Return the [x, y] coordinate for the center point of the cell that contains the specified text.  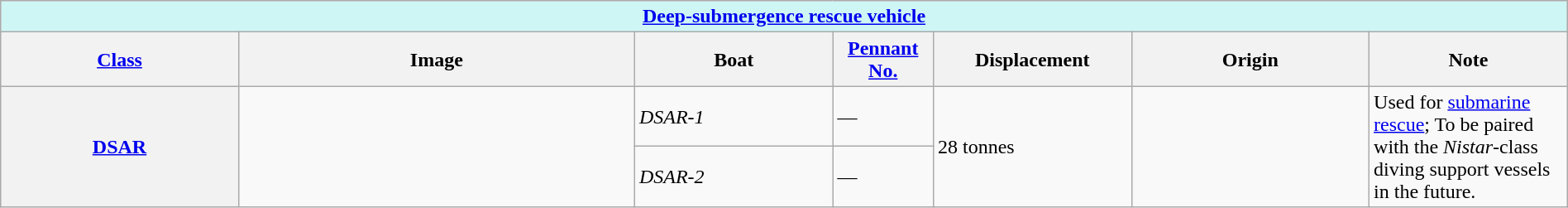
Displacement [1032, 60]
Image [437, 60]
DSAR-2 [734, 177]
Boat [734, 60]
Pennant No. [883, 60]
DSAR [119, 147]
Deep-submergence rescue vehicle [784, 17]
Used for submarine rescue; To be paired with the Nistar-class diving support vessels in the future. [1469, 147]
DSAR-1 [734, 116]
Origin [1250, 60]
Note [1469, 60]
28 tonnes [1032, 147]
Class [119, 60]
